Capture the cell that displays the provided text and extract its (x, y) central coordinate. 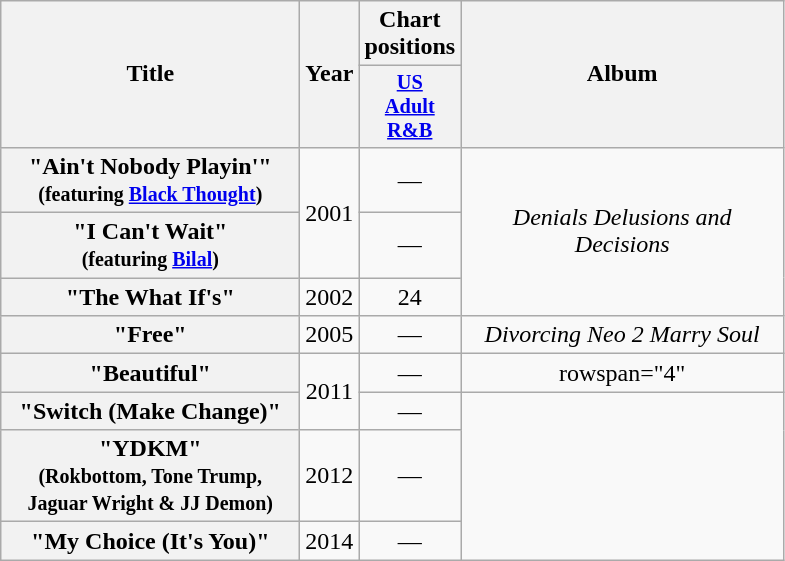
"Ain't Nobody Playin'"(featuring Black Thought) (150, 180)
2012 (330, 476)
2002 (330, 297)
Year (330, 74)
Denials Delusions and Decisions (622, 231)
Album (622, 74)
Chart positions (410, 34)
24 (410, 297)
2001 (330, 212)
rowspan="4" (622, 373)
USAdultR&B (410, 107)
"Switch (Make Change)" (150, 411)
"I Can't Wait"(featuring Bilal) (150, 246)
Title (150, 74)
2014 (330, 541)
"The What If's" (150, 297)
2011 (330, 392)
"My Choice (It's You)" (150, 541)
"Free" (150, 335)
"Beautiful" (150, 373)
Divorcing Neo 2 Marry Soul (622, 335)
2005 (330, 335)
"YDKM"(Rokbottom, Tone Trump, Jaguar Wright & JJ Demon) (150, 476)
